Identify which cell holds the provided text, then report its (X, Y) central coordinate. 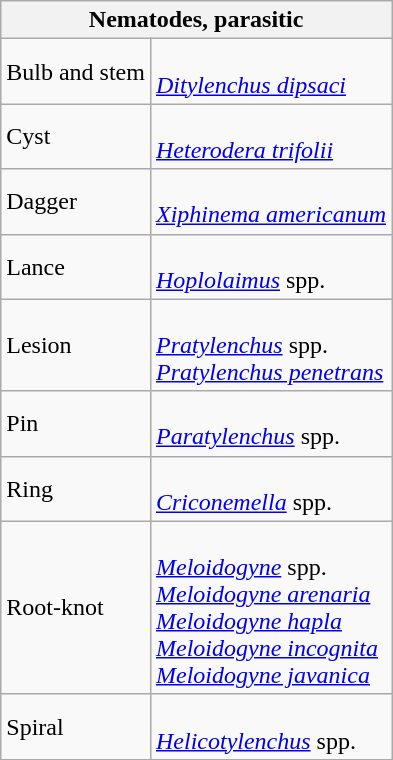
Ring (76, 488)
Criconemella spp. (270, 488)
Dagger (76, 202)
Pratylenchus spp. Pratylenchus penetrans (270, 345)
Ditylenchus dipsaci (270, 72)
Spiral (76, 726)
Meloidogyne spp. Meloidogyne arenaria Meloidogyne hapla Meloidogyne incognita Meloidogyne javanica (270, 608)
Xiphinema americanum (270, 202)
Root-knot (76, 608)
Heterodera trifolii (270, 136)
Cyst (76, 136)
Helicotylenchus spp. (270, 726)
Lance (76, 266)
Nematodes, parasitic (196, 20)
Paratylenchus spp. (270, 424)
Hoplolaimus spp. (270, 266)
Lesion (76, 345)
Pin (76, 424)
Bulb and stem (76, 72)
